Determine the [X, Y] coordinate at the center of the cell enclosing the given text.  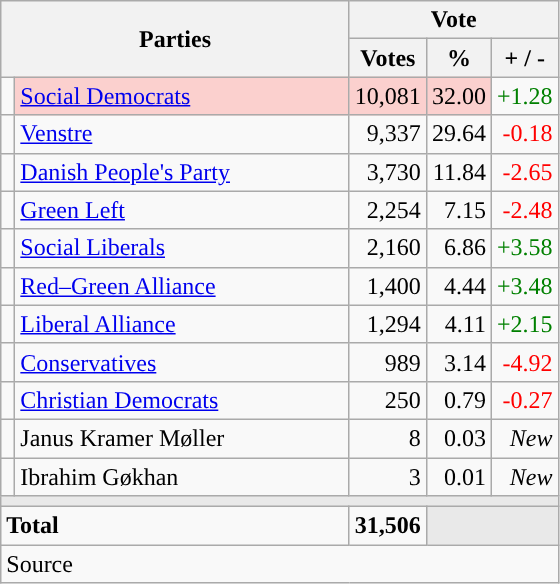
4.11 [458, 324]
6.86 [458, 248]
10,081 [388, 96]
3.14 [458, 362]
0.01 [458, 477]
-2.48 [524, 210]
Parties [176, 39]
250 [388, 400]
Janus Kramer Møller [182, 438]
11.84 [458, 172]
% [458, 58]
+3.58 [524, 248]
Venstre [182, 134]
-2.65 [524, 172]
2,254 [388, 210]
Social Liberals [182, 248]
-0.18 [524, 134]
+2.15 [524, 324]
0.79 [458, 400]
Conservatives [182, 362]
8 [388, 438]
3 [388, 477]
Vote [454, 20]
9,337 [388, 134]
Source [280, 564]
7.15 [458, 210]
31,506 [388, 526]
1,294 [388, 324]
0.03 [458, 438]
29.64 [458, 134]
Votes [388, 58]
-4.92 [524, 362]
32.00 [458, 96]
+1.28 [524, 96]
Christian Democrats [182, 400]
Green Left [182, 210]
2,160 [388, 248]
Red–Green Alliance [182, 286]
4.44 [458, 286]
Social Democrats [182, 96]
Total [176, 526]
989 [388, 362]
-0.27 [524, 400]
Liberal Alliance [182, 324]
Ibrahim Gøkhan [182, 477]
+3.48 [524, 286]
Danish People's Party [182, 172]
3,730 [388, 172]
+ / - [524, 58]
1,400 [388, 286]
